Detect which cell encompasses the target text, then output its [x, y] center coordinate. 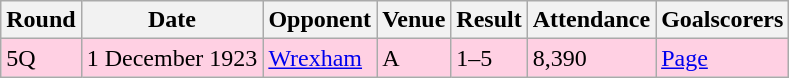
8,390 [591, 58]
Round [41, 20]
Date [172, 20]
A [414, 58]
Attendance [591, 20]
1 December 1923 [172, 58]
Wrexham [320, 58]
1–5 [489, 58]
Opponent [320, 20]
5Q [41, 58]
Result [489, 20]
Venue [414, 20]
Goalscorers [722, 20]
Page [722, 58]
